Locate the cell with the specified text and output its (X, Y) center coordinate. 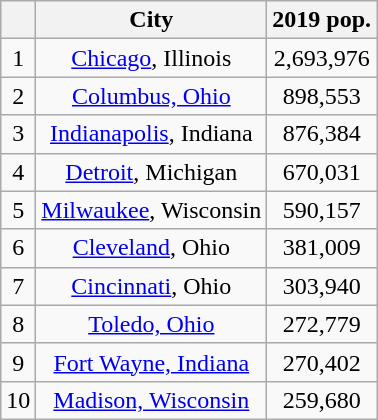
9 (18, 362)
270,402 (322, 362)
Milwaukee, Wisconsin (152, 210)
590,157 (322, 210)
3 (18, 134)
303,940 (322, 286)
Cleveland, Ohio (152, 248)
8 (18, 324)
2 (18, 96)
7 (18, 286)
670,031 (322, 172)
272,779 (322, 324)
6 (18, 248)
Madison, Wisconsin (152, 400)
Toledo, Ohio (152, 324)
2019 pop. (322, 20)
Fort Wayne, Indiana (152, 362)
5 (18, 210)
Detroit, Michigan (152, 172)
10 (18, 400)
Columbus, Ohio (152, 96)
Chicago, Illinois (152, 58)
1 (18, 58)
Cincinnati, Ohio (152, 286)
City (152, 20)
4 (18, 172)
381,009 (322, 248)
876,384 (322, 134)
2,693,976 (322, 58)
259,680 (322, 400)
898,553 (322, 96)
Indianapolis, Indiana (152, 134)
